Search for the cell housing the specified text and yield its (x, y) center coordinate. 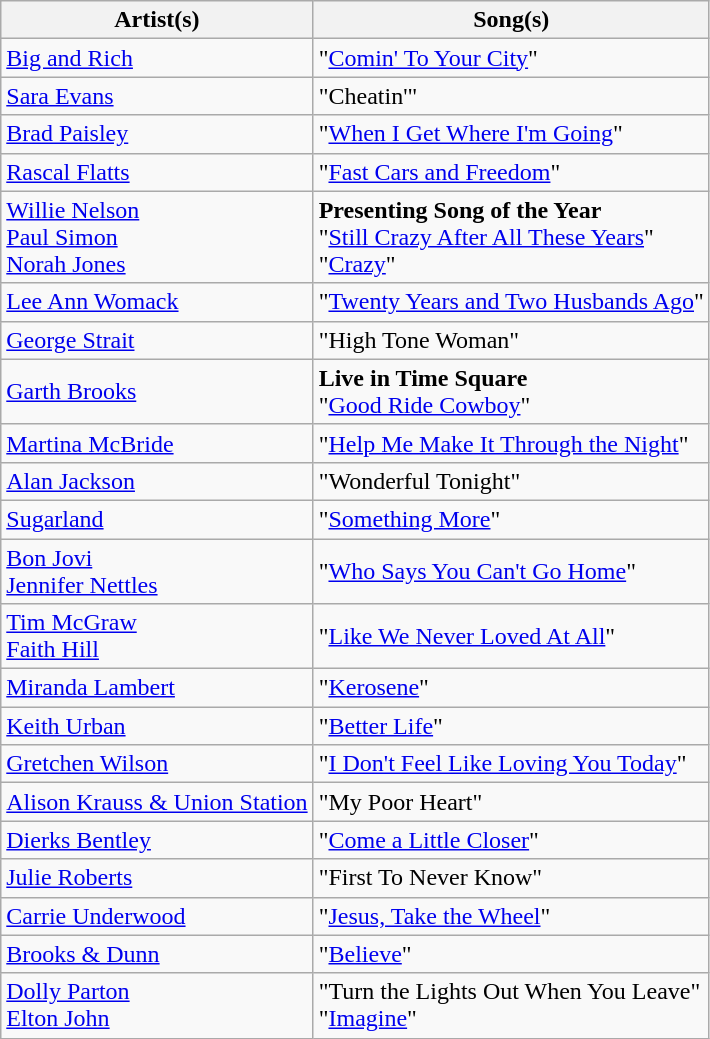
"Jesus, Take the Wheel" (511, 916)
"When I Get Where I'm Going" (511, 134)
"Comin' To Your City" (511, 58)
Dierks Bentley (157, 840)
Martina McBride (157, 443)
Alison Krauss & Union Station (157, 802)
Song(s) (511, 20)
Carrie Underwood (157, 916)
"Better Life" (511, 726)
"My Poor Heart" (511, 802)
Big and Rich (157, 58)
Alan Jackson (157, 481)
"Fast Cars and Freedom" (511, 172)
"Wonderful Tonight" (511, 481)
"Who Says You Can't Go Home" (511, 570)
George Strait (157, 340)
"I Don't Feel Like Loving You Today" (511, 764)
Garth Brooks (157, 392)
Rascal Flatts (157, 172)
Artist(s) (157, 20)
Lee Ann Womack (157, 302)
Brooks & Dunn (157, 954)
Presenting Song of the Year"Still Crazy After All These Years""Crazy" (511, 237)
Keith Urban (157, 726)
"Turn the Lights Out When You Leave""Imagine" (511, 1006)
Julie Roberts (157, 878)
Tim McGrawFaith Hill (157, 636)
"High Tone Woman" (511, 340)
Miranda Lambert (157, 688)
Live in Time Square"Good Ride Cowboy" (511, 392)
"Come a Little Closer" (511, 840)
Brad Paisley (157, 134)
"Believe" (511, 954)
"Like We Never Loved At All" (511, 636)
"Twenty Years and Two Husbands Ago" (511, 302)
Sara Evans (157, 96)
"Kerosene" (511, 688)
"Something More" (511, 519)
Dolly PartonElton John (157, 1006)
Bon JoviJennifer Nettles (157, 570)
"First To Never Know" (511, 878)
Gretchen Wilson (157, 764)
"Help Me Make It Through the Night" (511, 443)
Willie NelsonPaul SimonNorah Jones (157, 237)
Sugarland (157, 519)
"Cheatin'" (511, 96)
